Scan for the cell matching the given text and deliver its (x, y) coordinate at center. 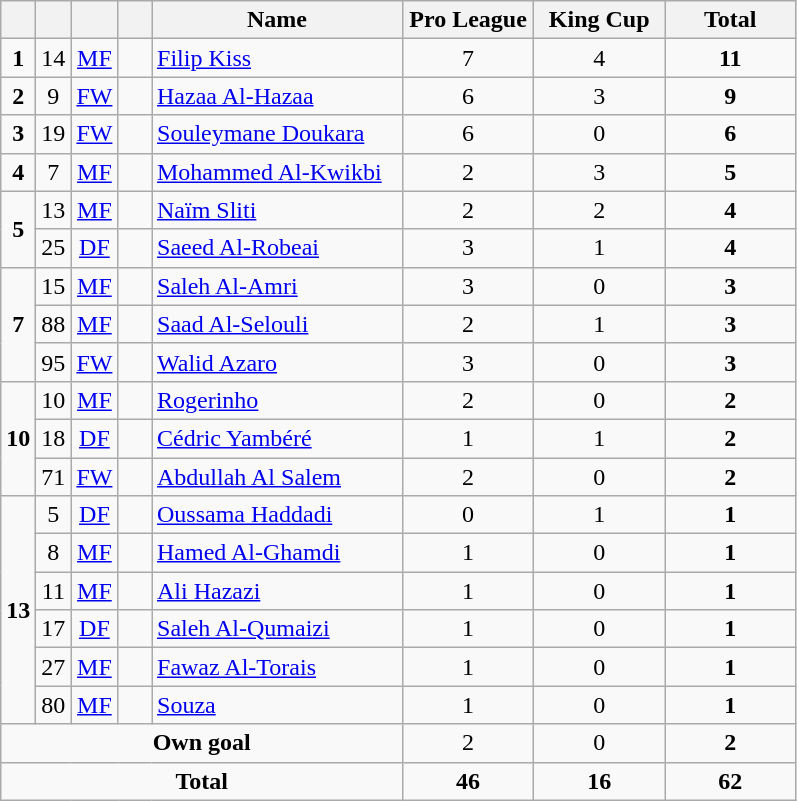
Hamed Al-Ghamdi (278, 553)
62 (730, 781)
Saleh Al-Amri (278, 286)
16 (600, 781)
King Cup (600, 20)
Saad Al-Selouli (278, 324)
Own goal (202, 743)
80 (54, 705)
17 (54, 629)
Rogerinho (278, 400)
Cédric Yambéré (278, 438)
Pro League (468, 20)
Mohammed Al-Kwikbi (278, 172)
Abdullah Al Salem (278, 477)
Name (278, 20)
Naïm Sliti (278, 210)
19 (54, 134)
Saeed Al-Robeai (278, 248)
Fawaz Al-Torais (278, 667)
Walid Azaro (278, 362)
15 (54, 286)
88 (54, 324)
25 (54, 248)
Souleymane Doukara (278, 134)
Souza (278, 705)
Hazaa Al-Hazaa (278, 96)
27 (54, 667)
Saleh Al-Qumaizi (278, 629)
Oussama Haddadi (278, 515)
8 (54, 553)
46 (468, 781)
14 (54, 58)
Filip Kiss (278, 58)
18 (54, 438)
Ali Hazazi (278, 591)
95 (54, 362)
71 (54, 477)
